For the text-containing cell, return its midpoint in (X, Y) coordinate format. 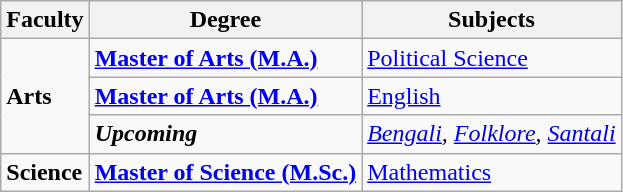
English (492, 96)
Master of Science (M.Sc.) (226, 172)
Bengali, Folklore, Santali (492, 134)
Faculty (45, 20)
Political Science (492, 58)
Arts (45, 96)
Subjects (492, 20)
Mathematics (492, 172)
Degree (226, 20)
Science (45, 172)
Upcoming (226, 134)
